Output the (x, y) coordinate of the center of the cell containing the given text.  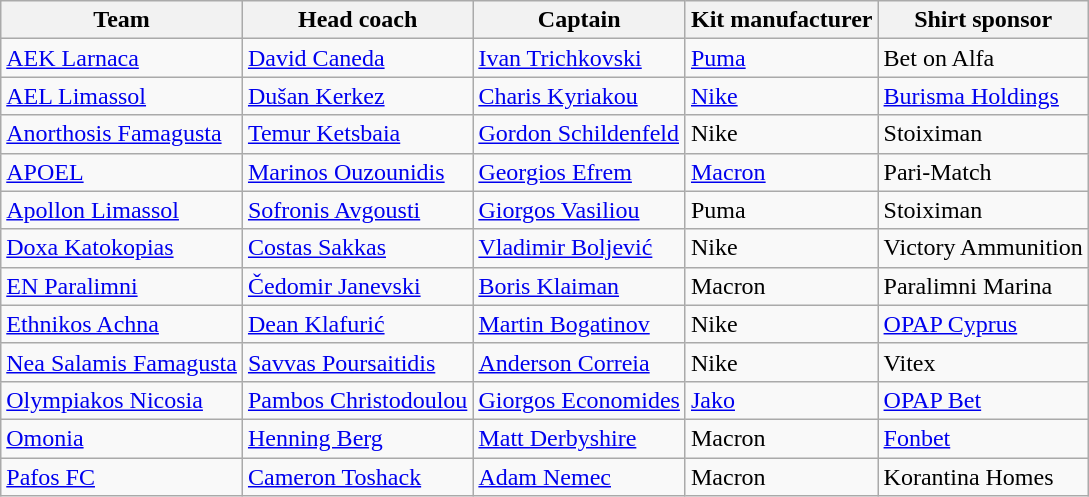
Head coach (357, 20)
OPAP Cyprus (983, 324)
Giorgos Economides (580, 400)
Vitex (983, 362)
Gordon Schildenfeld (580, 134)
Boris Klaiman (580, 286)
Anorthosis Famagusta (122, 134)
Cameron Toshack (357, 477)
Dušan Kerkez (357, 96)
Ethnikos Achna (122, 324)
OPAP Bet (983, 400)
Bet on Alfa (983, 58)
Dean Klafurić (357, 324)
Marinos Ouzounidis (357, 172)
Savvas Poursaitidis (357, 362)
Korantina Homes (983, 477)
AEK Larnaca (122, 58)
Victory Ammunition (983, 248)
Sofronis Avgousti (357, 210)
Jako (782, 400)
Shirt sponsor (983, 20)
Temur Ketsbaia (357, 134)
Vladimir Boljević (580, 248)
Henning Berg (357, 438)
Fonbet (983, 438)
EN Paralimni (122, 286)
Pambos Christodoulou (357, 400)
Giorgos Vasiliou (580, 210)
Nea Salamis Famagusta (122, 362)
Kit manufacturer (782, 20)
Martin Bogatinov (580, 324)
Anderson Correia (580, 362)
Pafos FC (122, 477)
Captain (580, 20)
Olympiakos Nicosia (122, 400)
Adam Nemec (580, 477)
Omonia (122, 438)
Team (122, 20)
Costas Sakkas (357, 248)
Doxa Katokopias (122, 248)
Burisma Holdings (983, 96)
Apollon Limassol (122, 210)
APOEL (122, 172)
AEL Limassol (122, 96)
Charis Kyriakou (580, 96)
Matt Derbyshire (580, 438)
Ivan Trichkovski (580, 58)
David Caneda (357, 58)
Pari-Match (983, 172)
Paralimni Marina (983, 286)
Georgios Efrem (580, 172)
Čedomir Janevski (357, 286)
